Search for the cell housing the specified text and yield its [X, Y] center coordinate. 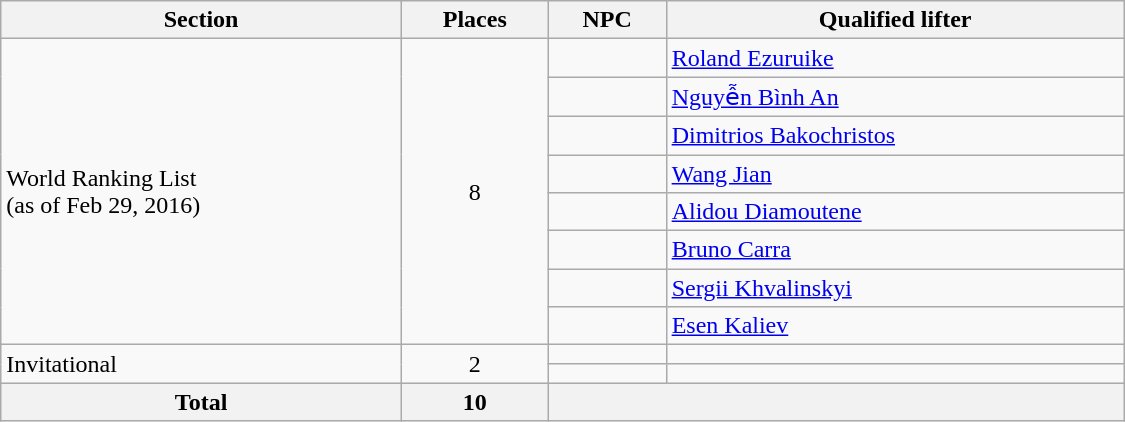
Places [474, 20]
Invitational [202, 364]
Bruno Carra [895, 250]
Alidou Diamoutene [895, 212]
World Ranking List(as of Feb 29, 2016) [202, 192]
Esen Kaliev [895, 326]
Total [202, 402]
10 [474, 402]
2 [474, 364]
8 [474, 192]
NPC [607, 20]
Roland Ezuruike [895, 58]
Sergii Khvalinskyi [895, 288]
Dimitrios Bakochristos [895, 135]
Wang Jian [895, 173]
Qualified lifter [895, 20]
Section [202, 20]
Nguyễn Bình An [895, 97]
